Output the (x, y) coordinate of the center of the cell containing the given text.  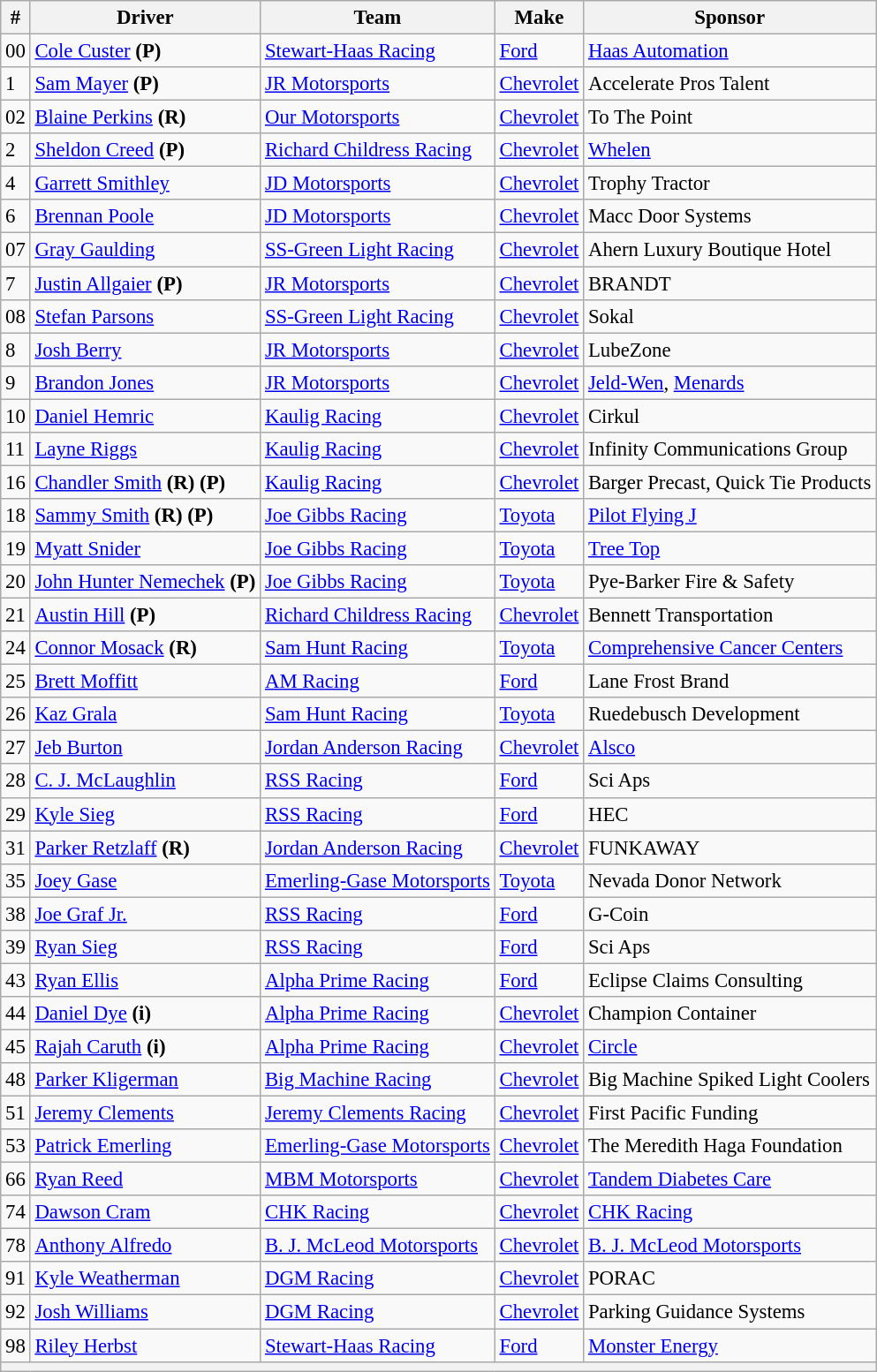
Connor Mosack (R) (145, 648)
BRANDT (730, 283)
Monster Energy (730, 1346)
Sammy Smith (R) (P) (145, 516)
66 (16, 1180)
Patrick Emerling (145, 1146)
35 (16, 880)
11 (16, 449)
29 (16, 814)
39 (16, 947)
Joey Gase (145, 880)
Jeb Burton (145, 748)
Driver (145, 18)
Jeremy Clements (145, 1113)
8 (16, 350)
28 (16, 781)
Brett Moffitt (145, 682)
43 (16, 980)
Champion Container (730, 1014)
Anthony Alfredo (145, 1246)
Austin Hill (P) (145, 615)
Chandler Smith (R) (P) (145, 482)
Comprehensive Cancer Centers (730, 648)
Brennan Poole (145, 216)
31 (16, 848)
Parking Guidance Systems (730, 1312)
Alsco (730, 748)
Cole Custer (P) (145, 51)
45 (16, 1046)
Trophy Tractor (730, 184)
Kaz Grala (145, 714)
74 (16, 1212)
Jeld-Wen, Menards (730, 382)
Stefan Parsons (145, 316)
Pye-Barker Fire & Safety (730, 582)
Kyle Weatherman (145, 1279)
1 (16, 84)
27 (16, 748)
7 (16, 283)
Macc Door Systems (730, 216)
Infinity Communications Group (730, 449)
Brandon Jones (145, 382)
21 (16, 615)
26 (16, 714)
20 (16, 582)
24 (16, 648)
00 (16, 51)
38 (16, 914)
Team (378, 18)
4 (16, 184)
Bennett Transportation (730, 615)
Garrett Smithley (145, 184)
Sponsor (730, 18)
Circle (730, 1046)
08 (16, 316)
10 (16, 416)
John Hunter Nemechek (P) (145, 582)
Parker Kligerman (145, 1080)
Riley Herbst (145, 1346)
LubeZone (730, 350)
Blaine Perkins (R) (145, 117)
Sokal (730, 316)
Big Machine Racing (378, 1080)
MBM Motorsports (378, 1180)
Eclipse Claims Consulting (730, 980)
Tandem Diabetes Care (730, 1180)
The Meredith Haga Foundation (730, 1146)
To The Point (730, 117)
Big Machine Spiked Light Coolers (730, 1080)
Ruedebusch Development (730, 714)
53 (16, 1146)
Dawson Cram (145, 1212)
Daniel Hemric (145, 416)
Ryan Sieg (145, 947)
Nevada Donor Network (730, 880)
Gray Gaulding (145, 250)
18 (16, 516)
Myatt Snider (145, 548)
HEC (730, 814)
Sam Mayer (P) (145, 84)
Layne Riggs (145, 449)
Barger Precast, Quick Tie Products (730, 482)
98 (16, 1346)
Whelen (730, 150)
9 (16, 382)
Cirkul (730, 416)
C. J. McLaughlin (145, 781)
91 (16, 1279)
19 (16, 548)
48 (16, 1080)
# (16, 18)
Pilot Flying J (730, 516)
Accelerate Pros Talent (730, 84)
Lane Frost Brand (730, 682)
51 (16, 1113)
78 (16, 1246)
G-Coin (730, 914)
2 (16, 150)
FUNKAWAY (730, 848)
Our Motorsports (378, 117)
Rajah Caruth (i) (145, 1046)
Kyle Sieg (145, 814)
92 (16, 1312)
6 (16, 216)
First Pacific Funding (730, 1113)
07 (16, 250)
Josh Williams (145, 1312)
Josh Berry (145, 350)
Joe Graf Jr. (145, 914)
Justin Allgaier (P) (145, 283)
Sheldon Creed (P) (145, 150)
Parker Retzlaff (R) (145, 848)
Daniel Dye (i) (145, 1014)
Haas Automation (730, 51)
Tree Top (730, 548)
16 (16, 482)
25 (16, 682)
AM Racing (378, 682)
Ryan Ellis (145, 980)
44 (16, 1014)
Ahern Luxury Boutique Hotel (730, 250)
02 (16, 117)
PORAC (730, 1279)
Jeremy Clements Racing (378, 1113)
Ryan Reed (145, 1180)
Make (539, 18)
